Provide the [X, Y] coordinate of the cell's center where the given text is located.  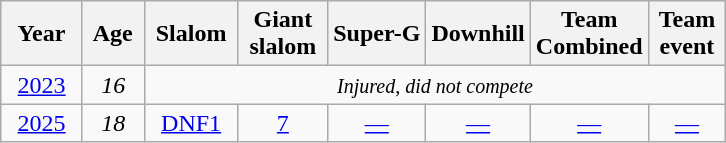
Team event [687, 34]
Downhill [478, 34]
TeamCombined [589, 34]
Giant slalom [283, 34]
Slalom [191, 34]
2025 [42, 123]
16 [113, 85]
Injured, did not compete [435, 85]
18 [113, 123]
Age [113, 34]
Year [42, 34]
DNF1 [191, 123]
2023 [42, 85]
7 [283, 123]
Super-G [377, 34]
